Determine the [x, y] coordinate at the center of the cell enclosing the given text.  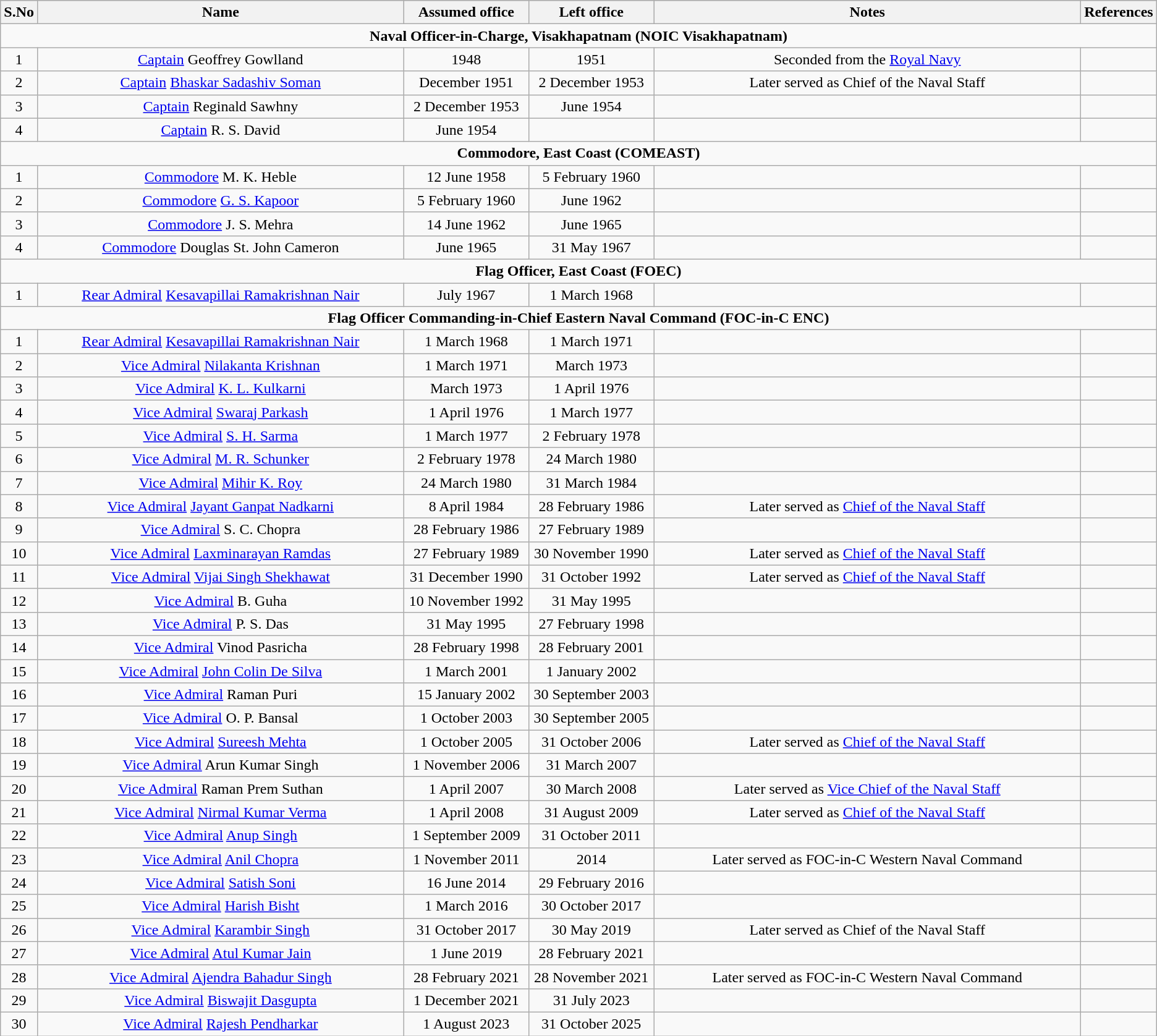
16 June 2014 [466, 883]
15 [19, 671]
Assumed office [466, 12]
1 October 2005 [466, 742]
27 [19, 953]
Vice Admiral Mihir K. Roy [220, 483]
26 [19, 930]
14 [19, 647]
Commodore Douglas St. John Cameron [220, 247]
Commodore J. S. Mehra [220, 224]
Vice Admiral Atul Kumar Jain [220, 953]
28 February 1998 [466, 647]
11 [19, 577]
Vice Admiral Anil Chopra [220, 859]
Vice Admiral Rajesh Pendharkar [220, 1024]
31 March 2007 [591, 765]
13 [19, 624]
1 December 2021 [466, 1000]
Vice Admiral John Colin De Silva [220, 671]
June 1962 [591, 200]
1948 [466, 59]
28 November 2021 [591, 977]
Vice Admiral Biswajit Dasgupta [220, 1000]
30 October 2017 [591, 906]
Notes [868, 12]
Flag Officer, East Coast (FOEC) [578, 271]
Commodore, East Coast (COMEAST) [578, 153]
29 February 2016 [591, 883]
10 [19, 553]
7 [19, 483]
19 [19, 765]
Vice Admiral Sureesh Mehta [220, 742]
30 September 2003 [591, 695]
Commodore M. K. Heble [220, 177]
Vice Admiral O. P. Bansal [220, 718]
8 [19, 506]
Vice Admiral S. H. Sarma [220, 436]
Vice Admiral P. S. Das [220, 624]
31 August 2009 [591, 812]
Captain Geoffrey Gowlland [220, 59]
12 [19, 600]
30 [19, 1024]
18 [19, 742]
1 August 2023 [466, 1024]
1 November 2011 [466, 859]
Vice Admiral Anup Singh [220, 836]
Captain Reginald Sawhny [220, 106]
1 April 2007 [466, 789]
25 [19, 906]
30 September 2005 [591, 718]
References [1119, 12]
Vice Admiral Nirmal Kumar Verma [220, 812]
Vice Admiral Laxminarayan Ramdas [220, 553]
30 November 1990 [591, 553]
1 April 2008 [466, 812]
Commodore G. S. Kapoor [220, 200]
Vice Admiral Nilakanta Krishnan [220, 365]
1 January 2002 [591, 671]
Flag Officer Commanding-in-Chief Eastern Naval Command (FOC-in-C ENC) [578, 318]
28 February 2001 [591, 647]
Vice Admiral B. Guha [220, 600]
Vice Admiral Arun Kumar Singh [220, 765]
Vice Admiral S. C. Chopra [220, 530]
21 [19, 812]
31 May 1967 [591, 247]
31 October 2025 [591, 1024]
5 [19, 436]
31 October 2017 [466, 930]
Name [220, 12]
6 [19, 459]
Vice Admiral Vijai Singh Shekhawat [220, 577]
20 [19, 789]
Later served as Vice Chief of the Naval Staff [868, 789]
Vice Admiral M. R. Schunker [220, 459]
Vice Admiral Raman Prem Suthan [220, 789]
23 [19, 859]
Left office [591, 12]
17 [19, 718]
1 October 2003 [466, 718]
Vice Admiral K. L. Kulkarni [220, 389]
Vice Admiral Ajendra Bahadur Singh [220, 977]
30 March 2008 [591, 789]
30 May 2019 [591, 930]
31 March 1984 [591, 483]
S.No [19, 12]
27 February 1998 [591, 624]
22 [19, 836]
Captain Bhaskar Sadashiv Soman [220, 83]
12 June 1958 [466, 177]
Naval Officer-in-Charge, Visakhapatnam (NOIC Visakhapatnam) [578, 36]
Vice Admiral Satish Soni [220, 883]
31 December 1990 [466, 577]
31 July 2023 [591, 1000]
Vice Admiral Jayant Ganpat Nadkarni [220, 506]
Vice Admiral Harish Bisht [220, 906]
14 June 1962 [466, 224]
16 [19, 695]
1 June 2019 [466, 953]
Vice Admiral Raman Puri [220, 695]
10 November 1992 [466, 600]
Vice Admiral Vinod Pasricha [220, 647]
31 October 2011 [591, 836]
December 1951 [466, 83]
9 [19, 530]
24 [19, 883]
July 1967 [466, 295]
31 October 1992 [591, 577]
1 March 2016 [466, 906]
Vice Admiral Karambir Singh [220, 930]
29 [19, 1000]
28 [19, 977]
8 April 1984 [466, 506]
31 October 2006 [591, 742]
1 September 2009 [466, 836]
Seconded from the Royal Navy [868, 59]
2014 [591, 859]
1 March 2001 [466, 671]
Vice Admiral Swaraj Parkash [220, 412]
1951 [591, 59]
1 November 2006 [466, 765]
15 January 2002 [466, 695]
Captain R. S. David [220, 130]
